Detect which cell encompasses the target text, then output its [X, Y] center coordinate. 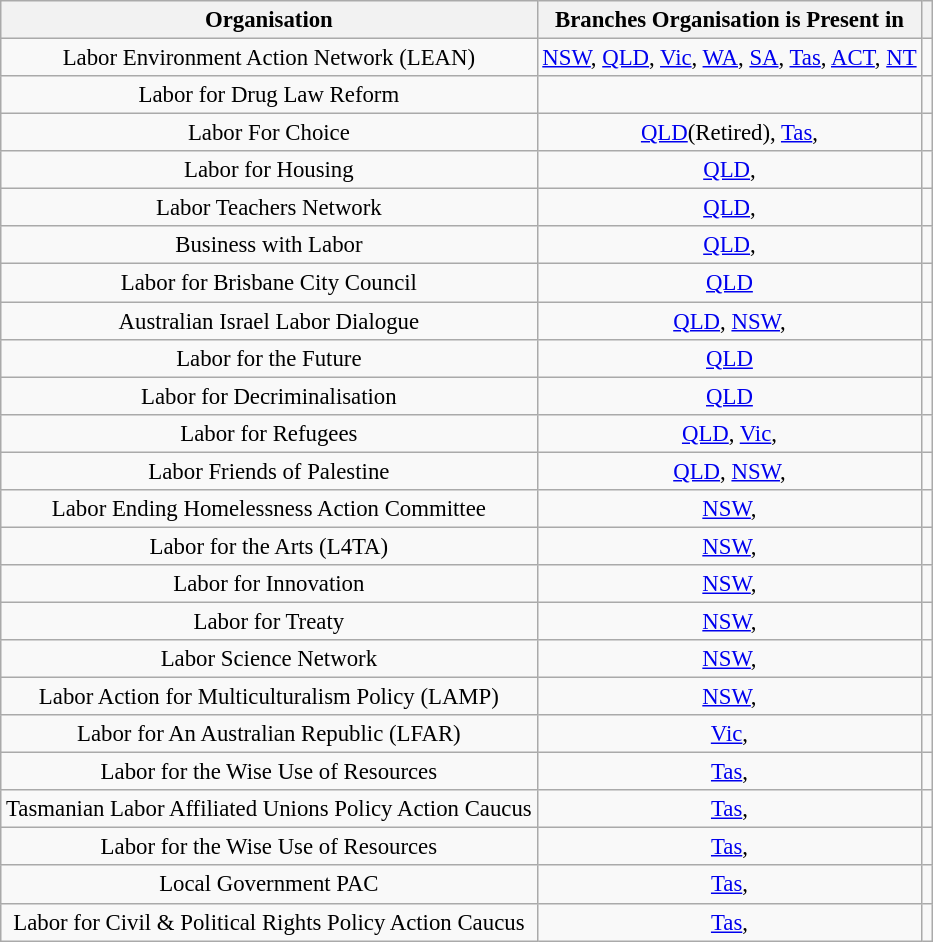
Labor for Refugees [269, 433]
Labor for the Future [269, 358]
Labor for An Australian Republic (LFAR) [269, 734]
Labor Friends of Palestine [269, 471]
Labor for Brisbane City Council [269, 283]
Labor Environment Action Network (LEAN) [269, 58]
QLD, Vic, [730, 433]
Labor for Treaty [269, 621]
Labor for Civil & Political Rights Policy Action Caucus [269, 922]
Vic, [730, 734]
Australian Israel Labor Dialogue [269, 321]
Labor Ending Homelessness Action Committee [269, 509]
Labor for the Arts (L4TA) [269, 546]
Labor Teachers Network [269, 208]
QLD(Retired), Tas, [730, 133]
Labor for Drug Law Reform [269, 95]
Business with Labor [269, 245]
Labor for Innovation [269, 584]
Organisation [269, 20]
Labor Science Network [269, 659]
Branches Organisation is Present in [730, 20]
Labor For Choice [269, 133]
Labor for Decriminalisation [269, 396]
Local Government PAC [269, 885]
Labor for Housing [269, 170]
Tasmanian Labor Affiliated Unions Policy Action Caucus [269, 809]
Labor Action for Multiculturalism Policy (LAMP) [269, 697]
NSW, QLD, Vic, WA, SA, Tas, ACT, NT [730, 58]
